Search for the cell housing the specified text and yield its (X, Y) center coordinate. 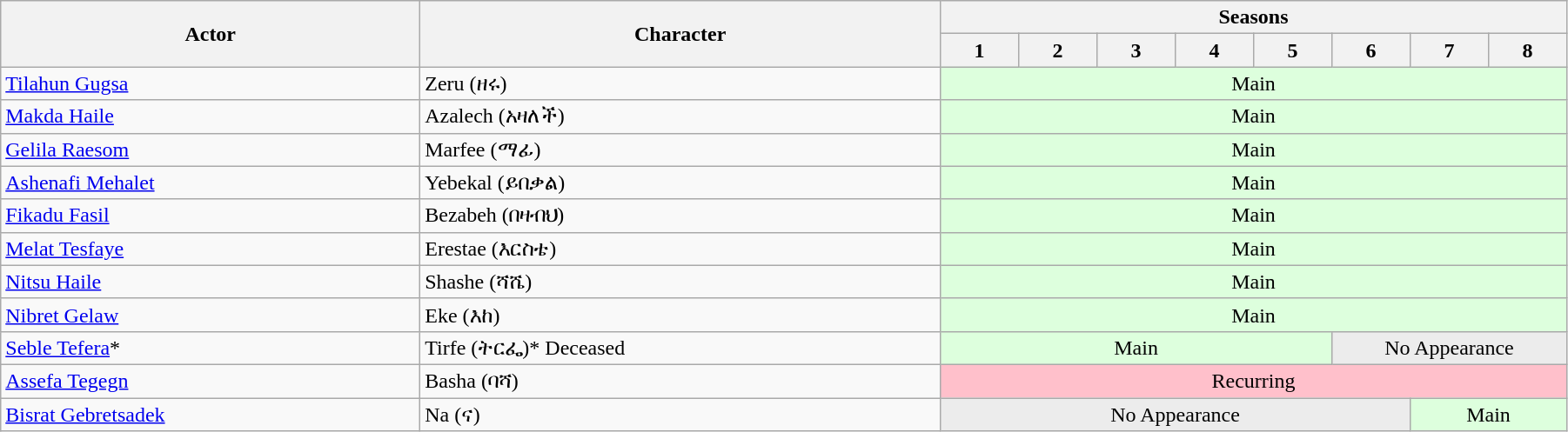
6 (1371, 50)
Bisrat Gebretsadek (211, 415)
Makda Haile (211, 116)
Melat Tesfaye (211, 249)
Assefa Tegegn (211, 381)
Erestae (እርስቴ) (680, 249)
Shashe (ሻሼ) (680, 282)
Recurring (1254, 381)
Seble Tefera* (211, 348)
Basha (ባሻ) (680, 381)
2 (1058, 50)
Nibret Gelaw (211, 315)
8 (1527, 50)
Ashenafi Mehalet (211, 183)
Eke (እከ) (680, 315)
Zeru (ዘሩ) (680, 83)
1 (980, 50)
Tirfe (ትርፌ)* Deceased (680, 348)
Marfee (ማፊ) (680, 150)
Gelila Raesom (211, 150)
Seasons (1254, 17)
Fikadu Fasil (211, 216)
Character (680, 34)
Na (ና) (680, 415)
Nitsu Haile (211, 282)
Bezabeh (በዛብህ) (680, 216)
Azalech (አዛለች) (680, 116)
Yebekal (ይበቃል) (680, 183)
5 (1293, 50)
4 (1215, 50)
3 (1136, 50)
Actor (211, 34)
Tilahun Gugsa (211, 83)
7 (1449, 50)
